Identify which cell holds the provided text, then report its (X, Y) central coordinate. 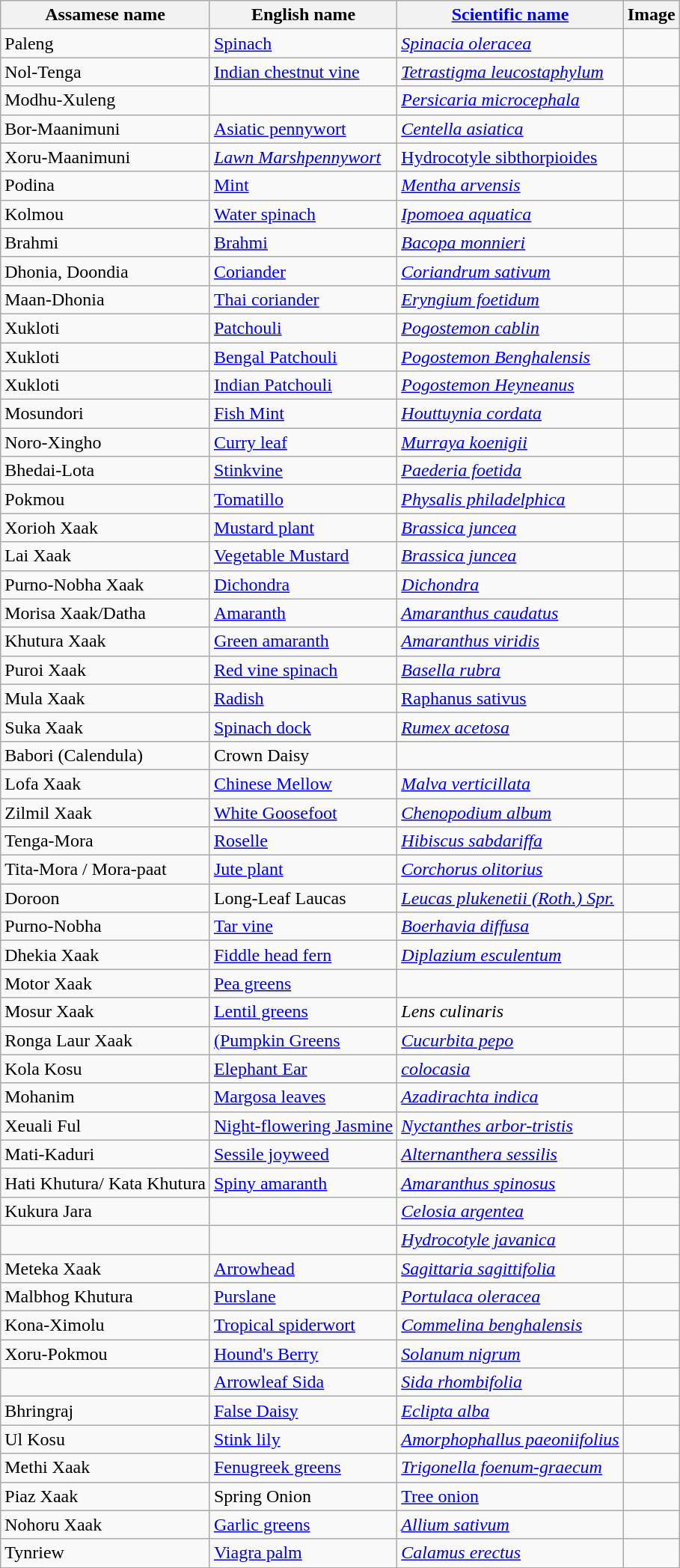
Patchouli (303, 328)
Green amaranth (303, 641)
Margosa leaves (303, 1097)
Bhringraj (105, 1411)
Ul Kosu (105, 1439)
Allium sativum (510, 1525)
Malva verticillata (510, 784)
Houttuynia cordata (510, 414)
Coriandrum sativum (510, 271)
Hydrocotyle javanica (510, 1239)
Tar vine (303, 927)
Lofa Xaak (105, 784)
Roselle (303, 841)
Chinese Mellow (303, 784)
Curry leaf (303, 442)
Hound's Berry (303, 1354)
Tynriew (105, 1553)
Leucas plukenetii (Roth.) Spr. (510, 898)
Bhedai-Lota (105, 471)
Radish (303, 698)
Alternanthera sessilis (510, 1154)
Mustard plant (303, 528)
Stinkvine (303, 471)
Mosur Xaak (105, 1012)
Stink lily (303, 1439)
Portulaca oleracea (510, 1297)
Spring Onion (303, 1496)
Eclipta alba (510, 1411)
Mentha arvensis (510, 186)
Pogostemon Heyneanus (510, 385)
Sessile joyweed (303, 1154)
Boerhavia diffusa (510, 927)
Xoru-Pokmou (105, 1354)
Fiddle head fern (303, 955)
Khutura Xaak (105, 641)
Jute plant (303, 870)
Celosia argentea (510, 1211)
Viagra palm (303, 1553)
Lawn Marshpennywort (303, 157)
Lens culinaris (510, 1012)
Raphanus sativus (510, 698)
Pogostemon cablin (510, 328)
Morisa Xaak/Datha (105, 613)
Hati Khutura/ Kata Khutura (105, 1183)
Azadirachta indica (510, 1097)
Meteka Xaak (105, 1269)
Amaranthus caudatus (510, 613)
Xeuali Ful (105, 1126)
Purno-Nobha Xaak (105, 585)
English name (303, 15)
Solanum nigrum (510, 1354)
Motor Xaak (105, 983)
Modhu-Xuleng (105, 100)
Calamus erectus (510, 1553)
Lentil greens (303, 1012)
Commelina benghalensis (510, 1326)
Puroi Xaak (105, 670)
Nohoru Xaak (105, 1525)
Mohanim (105, 1097)
Pokmou (105, 499)
Vegetable Mustard (303, 556)
Mula Xaak (105, 698)
Paleng (105, 43)
Kukura Jara (105, 1211)
Kona-Ximolu (105, 1326)
Rumex acetosa (510, 727)
Nol-Tenga (105, 72)
Indian chestnut vine (303, 72)
Tropical spiderwort (303, 1326)
Spinacia oleracea (510, 43)
Sagittaria sagittifolia (510, 1269)
Red vine spinach (303, 670)
Spinach (303, 43)
Xoru-Maanimuni (105, 157)
Hibiscus sabdariffa (510, 841)
Crown Daisy (303, 755)
Maan-Dhonia (105, 299)
Bor-Maanimuni (105, 129)
Methi Xaak (105, 1468)
Coriander (303, 271)
False Daisy (303, 1411)
Nyctanthes arbor-tristis (510, 1126)
Indian Patchouli (303, 385)
Elephant Ear (303, 1069)
Bengal Patchouli (303, 357)
Pea greens (303, 983)
White Goosefoot (303, 812)
Hydrocotyle sibthorpioides (510, 157)
Chenopodium album (510, 812)
Trigonella foenum-graecum (510, 1468)
Persicaria microcephala (510, 100)
Doroon (105, 898)
Cucurbita pepo (510, 1040)
Ipomoea aquatica (510, 214)
Tenga-Mora (105, 841)
Water spinach (303, 214)
Kolmou (105, 214)
Garlic greens (303, 1525)
Zilmil Xaak (105, 812)
Tetrastigma leucostaphylum (510, 72)
Purslane (303, 1297)
Amaranth (303, 613)
Thai coriander (303, 299)
(Pumpkin Greens (303, 1040)
Corchorus olitorius (510, 870)
Piaz Xaak (105, 1496)
Eryngium foetidum (510, 299)
Mati-Kaduri (105, 1154)
Tomatillo (303, 499)
Noro-Xingho (105, 442)
Xorioh Xaak (105, 528)
Diplazium esculentum (510, 955)
Amaranthus spinosus (510, 1183)
Murraya koenigii (510, 442)
Scientific name (510, 15)
Basella rubra (510, 670)
Mosundori (105, 414)
Image (651, 15)
colocasia (510, 1069)
Lai Xaak (105, 556)
Tree onion (510, 1496)
Night-flowering Jasmine (303, 1126)
Suka Xaak (105, 727)
Spinach dock (303, 727)
Fish Mint (303, 414)
Kola Kosu (105, 1069)
Arrowhead (303, 1269)
Arrowleaf Sida (303, 1382)
Fenugreek greens (303, 1468)
Long-Leaf Laucas (303, 898)
Assamese name (105, 15)
Malbhog Khutura (105, 1297)
Dhekia Xaak (105, 955)
Paederia foetida (510, 471)
Centella asiatica (510, 129)
Ronga Laur Xaak (105, 1040)
Pogostemon Benghalensis (510, 357)
Physalis philadelphica (510, 499)
Dhonia, Doondia (105, 271)
Amaranthus viridis (510, 641)
Podina (105, 186)
Bacopa monnieri (510, 242)
Mint (303, 186)
Amorphophallus paeoniifolius (510, 1439)
Asiatic pennywort (303, 129)
Sida rhombifolia (510, 1382)
Tita-Mora / Mora-paat (105, 870)
Purno-Nobha (105, 927)
Babori (Calendula) (105, 755)
Spiny amaranth (303, 1183)
